Capture the cell that displays the provided text and extract its (x, y) central coordinate. 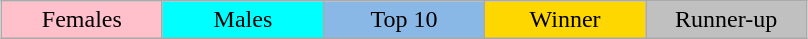
Top 10 (404, 20)
Males (242, 20)
Winner (566, 20)
Runner-up (726, 20)
Females (82, 20)
